Search for the cell housing the specified text and yield its (x, y) center coordinate. 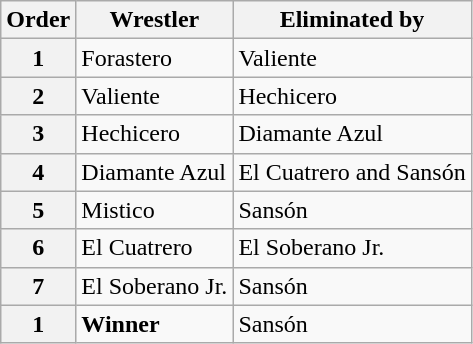
2 (38, 96)
El Cuatrero and Sansón (352, 172)
6 (38, 248)
El Cuatrero (154, 248)
5 (38, 210)
Order (38, 20)
Mistico (154, 210)
Forastero (154, 58)
Eliminated by (352, 20)
Winner (154, 324)
3 (38, 134)
4 (38, 172)
Wrestler (154, 20)
7 (38, 286)
